Find where the given text appears and provide that cell's center as (X, Y) coordinate. 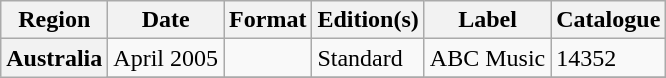
April 2005 (166, 58)
Date (166, 20)
Format (268, 20)
Label (487, 20)
Australia (54, 58)
Catalogue (608, 20)
Edition(s) (368, 20)
ABC Music (487, 58)
Region (54, 20)
14352 (608, 58)
Standard (368, 58)
